Detect which cell encompasses the target text, then output its [X, Y] center coordinate. 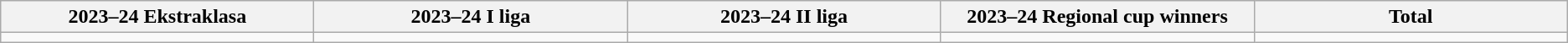
2023–24 Ekstraklasa [157, 17]
Total [1411, 17]
2023–24 II liga [784, 17]
2023–24 Regional cup winners [1097, 17]
2023–24 I liga [471, 17]
